Return the [X, Y] coordinate for the center point of the cell that contains the specified text.  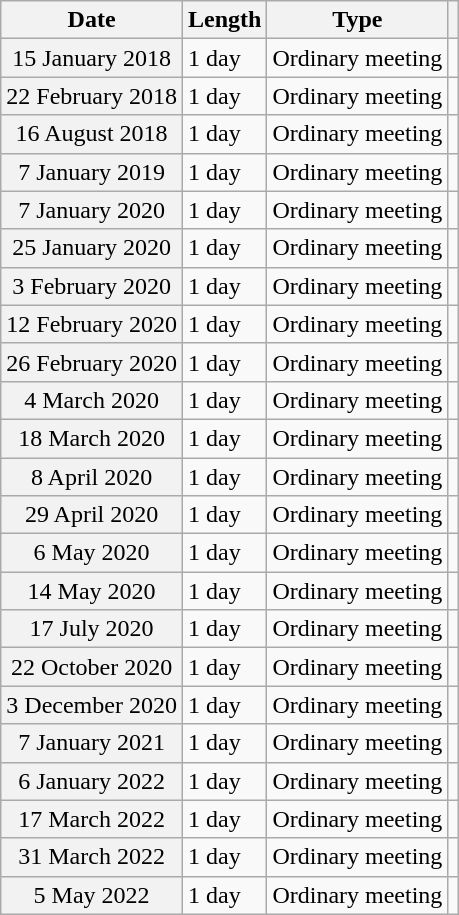
14 May 2020 [92, 591]
26 February 2020 [92, 362]
22 October 2020 [92, 667]
16 August 2018 [92, 134]
6 January 2022 [92, 781]
18 March 2020 [92, 438]
15 January 2018 [92, 58]
17 March 2022 [92, 819]
7 January 2019 [92, 172]
Length [224, 20]
7 January 2020 [92, 210]
7 January 2021 [92, 743]
4 March 2020 [92, 400]
8 April 2020 [92, 477]
3 December 2020 [92, 705]
6 May 2020 [92, 553]
31 March 2022 [92, 857]
25 January 2020 [92, 248]
12 February 2020 [92, 324]
Type [358, 20]
Date [92, 20]
22 February 2018 [92, 96]
17 July 2020 [92, 629]
29 April 2020 [92, 515]
5 May 2022 [92, 895]
3 February 2020 [92, 286]
